Return the [x, y] coordinate for the center point of the cell that contains the specified text.  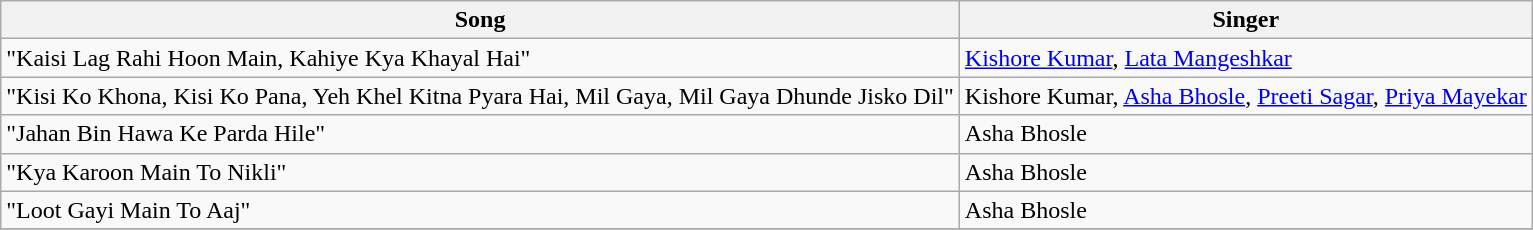
"Kya Karoon Main To Nikli" [480, 172]
"Kisi Ko Khona, Kisi Ko Pana, Yeh Khel Kitna Pyara Hai, Mil Gaya, Mil Gaya Dhunde Jisko Dil" [480, 96]
"Kaisi Lag Rahi Hoon Main, Kahiye Kya Khayal Hai" [480, 58]
"Jahan Bin Hawa Ke Parda Hile" [480, 134]
Kishore Kumar, Asha Bhosle, Preeti Sagar, Priya Mayekar [1246, 96]
"Loot Gayi Main To Aaj" [480, 210]
Singer [1246, 20]
Kishore Kumar, Lata Mangeshkar [1246, 58]
Song [480, 20]
